Capture the cell that displays the provided text and extract its [X, Y] central coordinate. 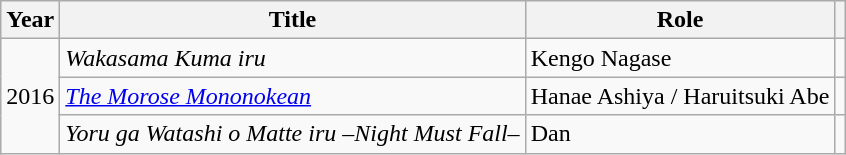
The Morose Mononokean [292, 96]
Year [30, 20]
Title [292, 20]
Role [680, 20]
Yoru ga Watashi o Matte iru –Night Must Fall– [292, 134]
Kengo Nagase [680, 58]
Wakasama Kuma iru [292, 58]
Hanae Ashiya / Haruitsuki Abe [680, 96]
2016 [30, 96]
Dan [680, 134]
